For the text-containing cell, return its midpoint in [X, Y] coordinate format. 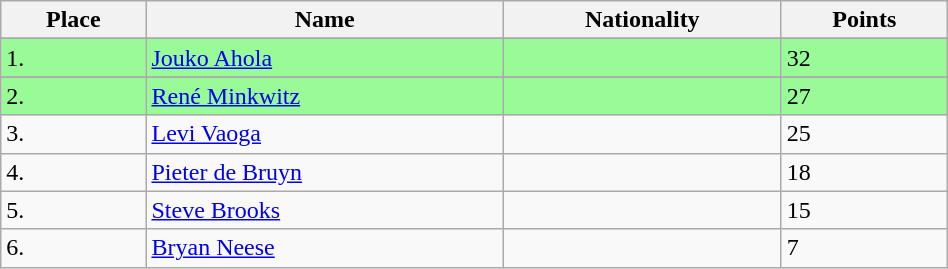
Nationality [642, 20]
15 [864, 210]
25 [864, 134]
Pieter de Bruyn [324, 172]
Points [864, 20]
Place [74, 20]
1. [74, 58]
Bryan Neese [324, 248]
18 [864, 172]
3. [74, 134]
7 [864, 248]
4. [74, 172]
32 [864, 58]
5. [74, 210]
Jouko Ahola [324, 58]
27 [864, 96]
René Minkwitz [324, 96]
Levi Vaoga [324, 134]
Steve Brooks [324, 210]
6. [74, 248]
Name [324, 20]
2. [74, 96]
